Find where the given text appears and provide that cell's center as [X, Y] coordinate. 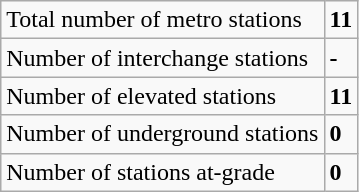
Number of underground stations [162, 134]
Total number of metro stations [162, 20]
Number of stations at-grade [162, 172]
Number of interchange stations [162, 58]
- [341, 58]
Number of elevated stations [162, 96]
